Scan for the cell matching the given text and deliver its (X, Y) coordinate at center. 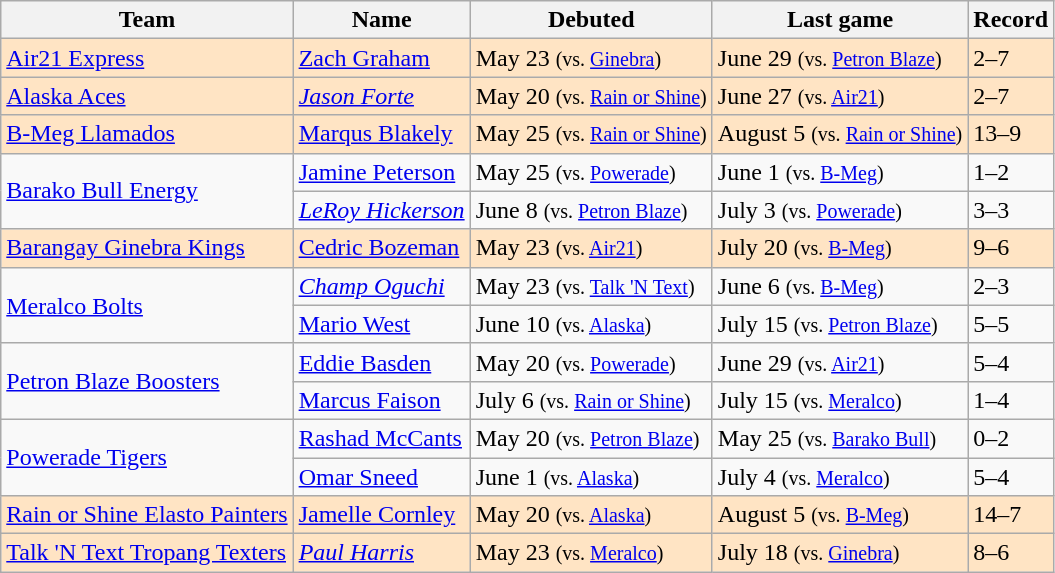
5–5 (1011, 324)
0–2 (1011, 438)
Record (1011, 20)
May 25 (vs. Barako Bull) (840, 438)
Omar Sneed (382, 477)
Debuted (591, 20)
Zach Graham (382, 58)
Last game (840, 20)
Meralco Bolts (147, 305)
May 23 (vs. Meralco) (591, 553)
July 6 (vs. Rain or Shine) (591, 400)
May 25 (vs. Rain or Shine) (591, 134)
May 25 (vs. Powerade) (591, 172)
Rashad McCants (382, 438)
May 20 (vs. Rain or Shine) (591, 96)
Barangay Ginebra Kings (147, 248)
Marcus Faison (382, 400)
June 8 (vs. Petron Blaze) (591, 210)
Alaska Aces (147, 96)
June 1 (vs. Alaska) (591, 477)
May 20 (vs. Petron Blaze) (591, 438)
June 27 (vs. Air21) (840, 96)
Air21 Express (147, 58)
Mario West (382, 324)
8–6 (1011, 553)
May 23 (vs. Talk 'N Text) (591, 286)
Jamelle Cornley (382, 515)
Champ Oguchi (382, 286)
Petron Blaze Boosters (147, 381)
August 5 (vs. B-Meg) (840, 515)
May 20 (vs. Alaska) (591, 515)
Team (147, 20)
May 23 (vs. Air21) (591, 248)
Jamine Peterson (382, 172)
LeRoy Hickerson (382, 210)
Name (382, 20)
Rain or Shine Elasto Painters (147, 515)
July 20 (vs. B-Meg) (840, 248)
Barako Bull Energy (147, 191)
July 4 (vs. Meralco) (840, 477)
9–6 (1011, 248)
2–3 (1011, 286)
August 5 (vs. Rain or Shine) (840, 134)
1–4 (1011, 400)
June 6 (vs. B-Meg) (840, 286)
July 3 (vs. Powerade) (840, 210)
June 29 (vs. Air21) (840, 362)
Paul Harris (382, 553)
July 15 (vs. Petron Blaze) (840, 324)
June 10 (vs. Alaska) (591, 324)
1–2 (1011, 172)
June 1 (vs. B-Meg) (840, 172)
Marqus Blakely (382, 134)
May 20 (vs. Powerade) (591, 362)
3–3 (1011, 210)
July 15 (vs. Meralco) (840, 400)
Talk 'N Text Tropang Texters (147, 553)
June 29 (vs. Petron Blaze) (840, 58)
Eddie Basden (382, 362)
Powerade Tigers (147, 457)
B-Meg Llamados (147, 134)
Cedric Bozeman (382, 248)
July 18 (vs. Ginebra) (840, 553)
13–9 (1011, 134)
Jason Forte (382, 96)
14–7 (1011, 515)
May 23 (vs. Ginebra) (591, 58)
